Return the [x, y] coordinate for the center point of the cell that contains the specified text.  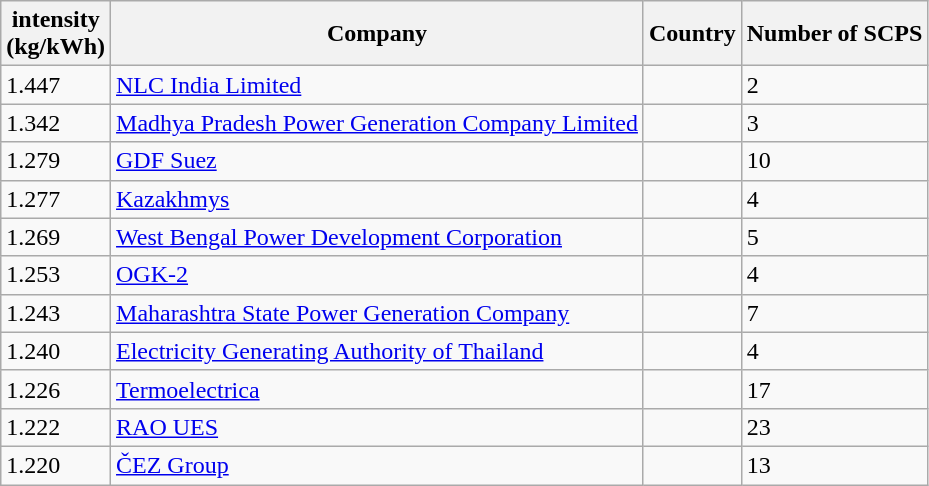
Madhya Pradesh Power Generation Company Limited [378, 123]
1.240 [56, 351]
GDF Suez [378, 161]
1.222 [56, 427]
2 [834, 85]
1.253 [56, 275]
1.269 [56, 237]
1.342 [56, 123]
3 [834, 123]
OGK-2 [378, 275]
RAO UES [378, 427]
ČEZ Group [378, 465]
Kazakhmys [378, 199]
1.279 [56, 161]
intensity(kg/kWh) [56, 34]
5 [834, 237]
NLC India Limited [378, 85]
Number of SCPS [834, 34]
West Bengal Power Development Corporation [378, 237]
7 [834, 313]
10 [834, 161]
1.243 [56, 313]
17 [834, 389]
1.226 [56, 389]
Maharashtra State Power Generation Company [378, 313]
Company [378, 34]
1.220 [56, 465]
23 [834, 427]
Termoelectrica [378, 389]
13 [834, 465]
1.277 [56, 199]
1.447 [56, 85]
Country [692, 34]
Electricity Generating Authority of Thailand [378, 351]
